Identify which cell holds the provided text, then report its (X, Y) central coordinate. 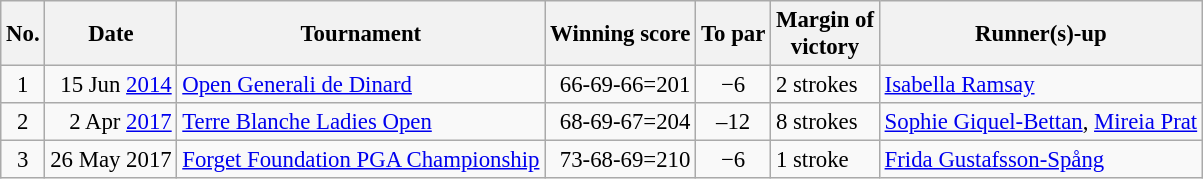
1 stroke (826, 160)
2 strokes (826, 85)
73-68-69=210 (620, 160)
Forget Foundation PGA Championship (361, 160)
Sophie Giquel-Bettan, Mireia Prat (1040, 122)
To par (734, 34)
Terre Blanche Ladies Open (361, 122)
–12 (734, 122)
66-69-66=201 (620, 85)
Runner(s)-up (1040, 34)
1 (23, 85)
Winning score (620, 34)
8 strokes (826, 122)
2 Apr 2017 (111, 122)
No. (23, 34)
26 May 2017 (111, 160)
Margin ofvictory (826, 34)
68-69-67=204 (620, 122)
Frida Gustafsson-Spång (1040, 160)
3 (23, 160)
15 Jun 2014 (111, 85)
Isabella Ramsay (1040, 85)
Open Generali de Dinard (361, 85)
2 (23, 122)
Tournament (361, 34)
Date (111, 34)
